For the text-containing cell, return its midpoint in [X, Y] coordinate format. 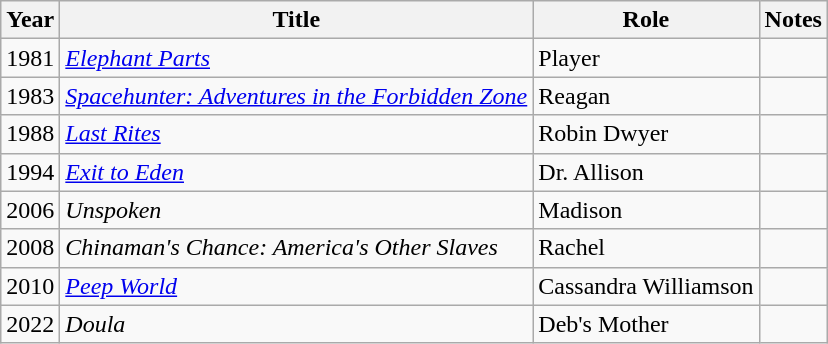
Chinaman's Chance: America's Other Slaves [296, 248]
Spacehunter: Adventures in the Forbidden Zone [296, 96]
Rachel [646, 248]
Elephant Parts [296, 58]
Dr. Allison [646, 172]
Exit to Eden [296, 172]
Peep World [296, 286]
Reagan [646, 96]
Doula [296, 324]
Notes [793, 20]
2010 [30, 286]
Deb's Mother [646, 324]
1988 [30, 134]
Unspoken [296, 210]
Madison [646, 210]
2008 [30, 248]
1994 [30, 172]
1983 [30, 96]
Role [646, 20]
2022 [30, 324]
Robin Dwyer [646, 134]
1981 [30, 58]
2006 [30, 210]
Year [30, 20]
Player [646, 58]
Last Rites [296, 134]
Cassandra Williamson [646, 286]
Title [296, 20]
